Extract the [x, y] coordinate from the center of the cell holding the provided text.  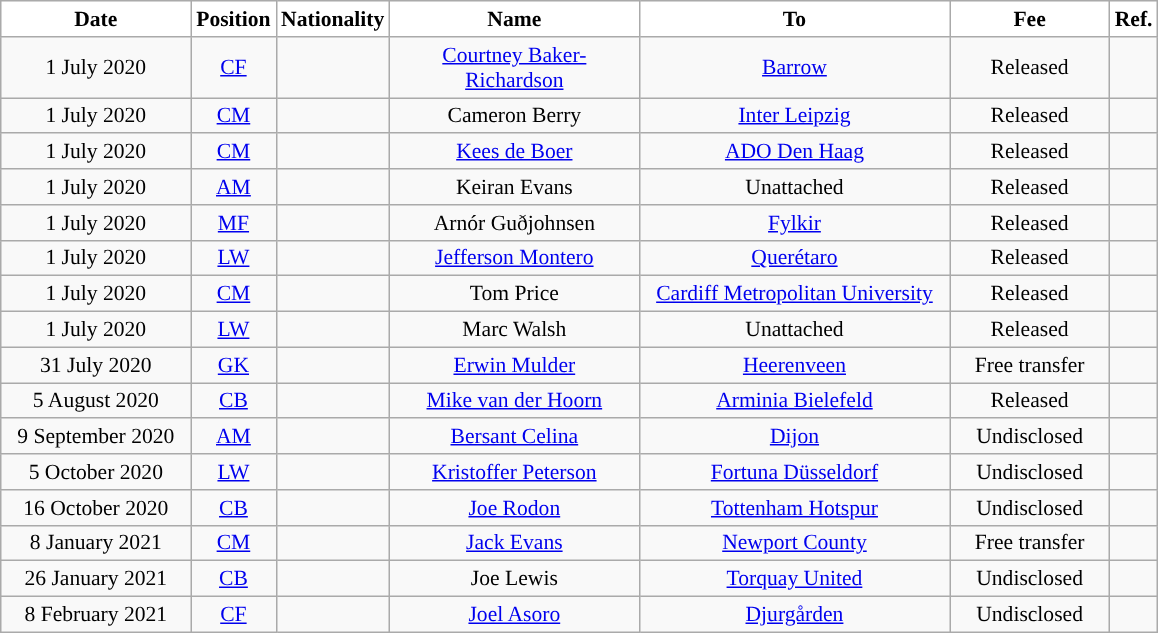
Fee [1030, 19]
Torquay United [794, 579]
Date [96, 19]
26 January 2021 [96, 579]
Nationality [332, 19]
Name [514, 19]
8 February 2021 [96, 615]
Jefferson Montero [514, 258]
Tom Price [514, 294]
Barrow [794, 68]
Cameron Berry [514, 116]
Joel Asoro [514, 615]
Ref. [1134, 19]
Djurgården [794, 615]
To [794, 19]
Marc Walsh [514, 330]
MF [234, 223]
Mike van der Hoorn [514, 401]
Courtney Baker-Richardson [514, 68]
Jack Evans [514, 543]
8 January 2021 [96, 543]
Joe Lewis [514, 579]
Bersant Celina [514, 437]
5 October 2020 [96, 472]
Fortuna Düsseldorf [794, 472]
Kees de Boer [514, 152]
Querétaro [794, 258]
Dijon [794, 437]
Kristoffer Peterson [514, 472]
Keiran Evans [514, 187]
Newport County [794, 543]
Inter Leipzig [794, 116]
9 September 2020 [96, 437]
5 August 2020 [96, 401]
Arnór Guðjohnsen [514, 223]
Position [234, 19]
Heerenveen [794, 365]
Erwin Mulder [514, 365]
Fylkir [794, 223]
GK [234, 365]
Joe Rodon [514, 508]
ADO Den Haag [794, 152]
31 July 2020 [96, 365]
16 October 2020 [96, 508]
Tottenham Hotspur [794, 508]
Arminia Bielefeld [794, 401]
Cardiff Metropolitan University [794, 294]
